Determine the [X, Y] coordinate at the center of the cell enclosing the given text.  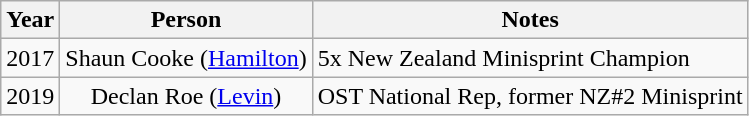
Shaun Cooke (Hamilton) [186, 58]
Declan Roe (Levin) [186, 96]
Notes [530, 20]
2019 [30, 96]
2017 [30, 58]
5x New Zealand Minisprint Champion [530, 58]
Year [30, 20]
Person [186, 20]
OST National Rep, former NZ#2 Minisprint [530, 96]
